Return (X, Y) of the center of cell containing provided text 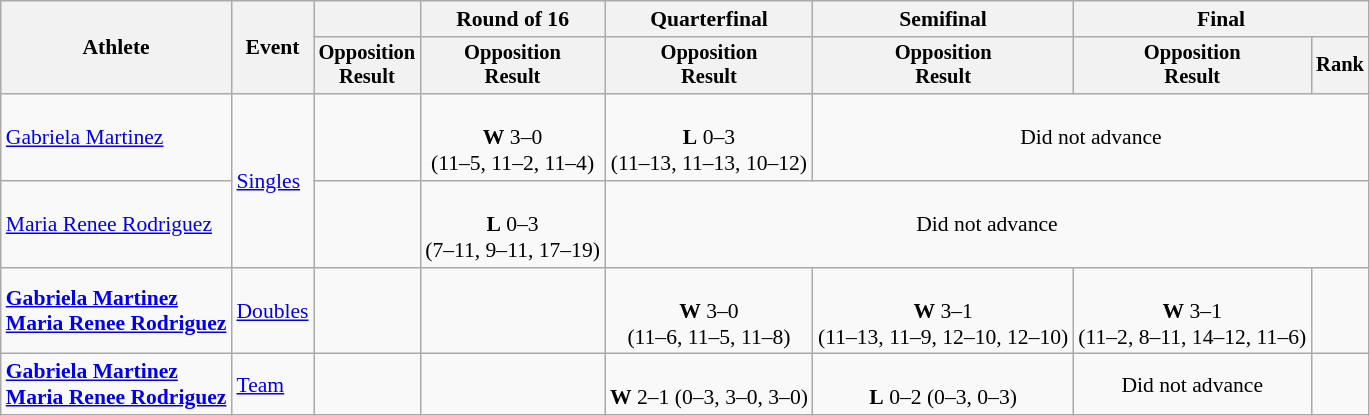
Singles (272, 180)
Athlete (116, 48)
Event (272, 48)
W 2–1 (0–3, 3–0, 3–0) (709, 384)
Round of 16 (512, 19)
Team (272, 384)
Semifinal (943, 19)
Rank (1340, 66)
W 3–0(11–6, 11–5, 11–8) (709, 312)
L 0–3(7–11, 9–11, 17–19) (512, 224)
Quarterfinal (709, 19)
W 3–1(11–13, 11–9, 12–10, 12–10) (943, 312)
Final (1221, 19)
Doubles (272, 312)
Gabriela Martinez (116, 138)
W 3–1(11–2, 8–11, 14–12, 11–6) (1192, 312)
L 0–3(11–13, 11–13, 10–12) (709, 138)
Maria Renee Rodriguez (116, 224)
L 0–2 (0–3, 0–3) (943, 384)
W 3–0(11–5, 11–2, 11–4) (512, 138)
